Return [x, y] of the center of cell containing provided text 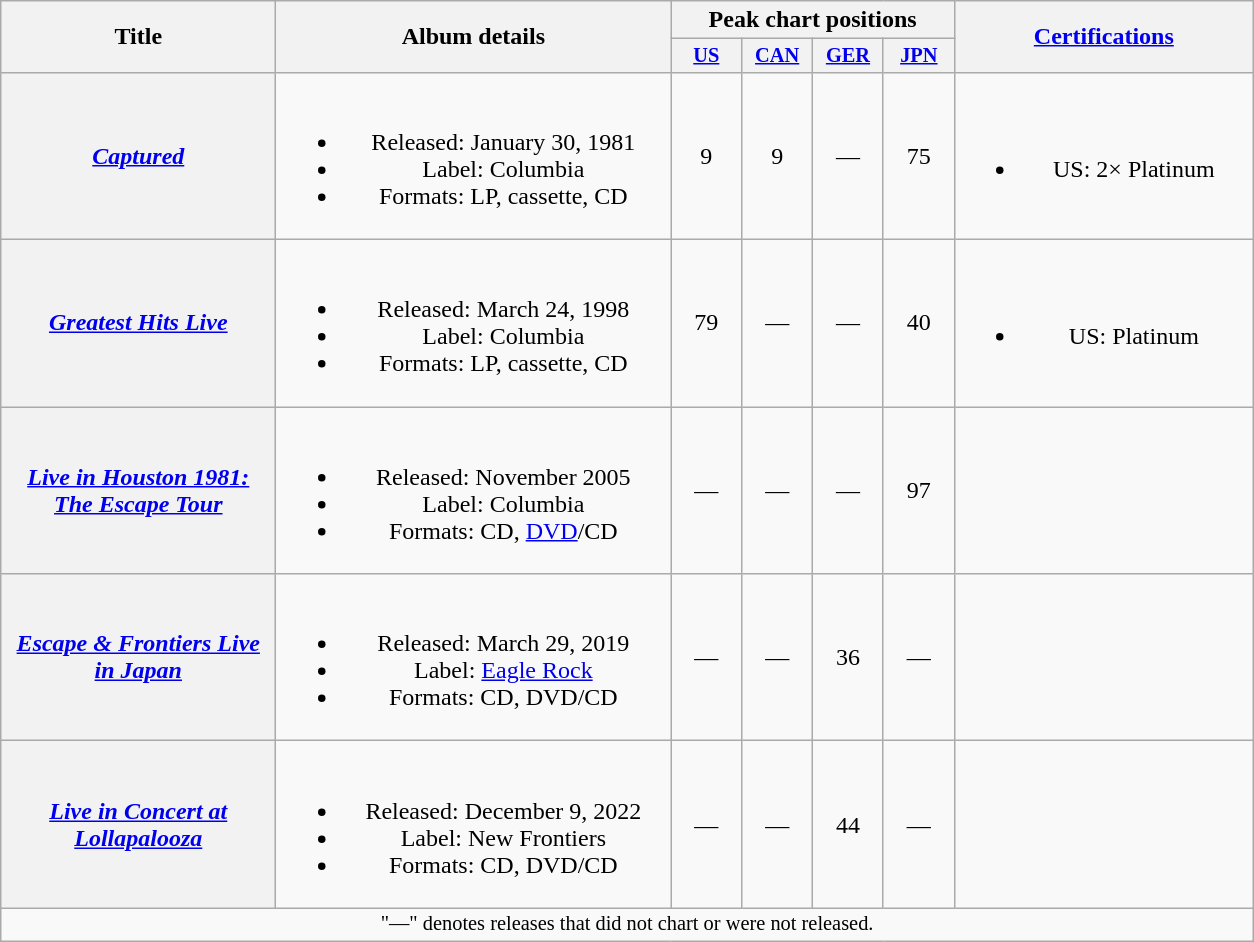
Released: November 2005Label: ColumbiaFormats: CD, DVD/CD [474, 490]
75 [918, 156]
GER [848, 56]
Captured [138, 156]
CAN [778, 56]
"—" denotes releases that did not chart or were not released. [628, 925]
40 [918, 324]
97 [918, 490]
Album details [474, 37]
US [706, 56]
Greatest Hits Live [138, 324]
Escape & Frontiers Live in Japan [138, 658]
JPN [918, 56]
US: Platinum [1104, 324]
Peak chart positions [812, 20]
Live in Houston 1981: The Escape Tour [138, 490]
36 [848, 658]
44 [848, 824]
Released: March 24, 1998Label: ColumbiaFormats: LP, cassette, CD [474, 324]
Released: January 30, 1981Label: ColumbiaFormats: LP, cassette, CD [474, 156]
Title [138, 37]
US: 2× Platinum [1104, 156]
Live in Concert at Lollapalooza [138, 824]
79 [706, 324]
Released: December 9, 2022Label: New FrontiersFormats: CD, DVD/CD [474, 824]
Released: March 29, 2019Label: Eagle RockFormats: CD, DVD/CD [474, 658]
Certifications [1104, 37]
